Extract the [x, y] coordinate from the center of the cell holding the provided text.  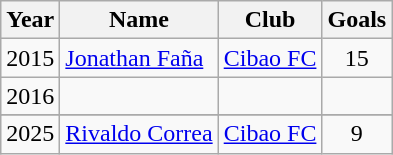
Jonathan Faña [139, 58]
2015 [30, 58]
Club [270, 20]
Goals [357, 20]
2016 [30, 96]
2025 [30, 134]
9 [357, 134]
Rivaldo Correa [139, 134]
15 [357, 58]
Name [139, 20]
Year [30, 20]
